Output the (X, Y) coordinate of the center of the cell containing the given text.  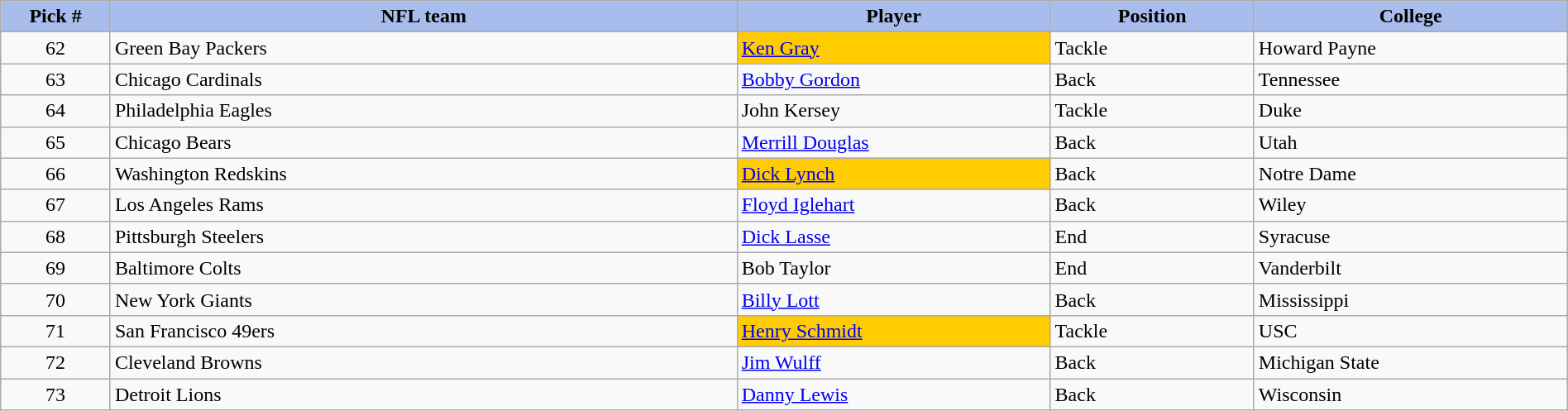
Green Bay Packers (423, 48)
Howard Payne (1411, 48)
New York Giants (423, 299)
62 (56, 48)
Pick # (56, 17)
Notre Dame (1411, 174)
65 (56, 142)
Michigan State (1411, 362)
Mississippi (1411, 299)
Player (893, 17)
Billy Lott (893, 299)
Philadelphia Eagles (423, 111)
Bobby Gordon (893, 79)
73 (56, 394)
72 (56, 362)
Cleveland Browns (423, 362)
68 (56, 237)
Chicago Bears (423, 142)
Chicago Cardinals (423, 79)
Vanderbilt (1411, 268)
San Francisco 49ers (423, 331)
Wisconsin (1411, 394)
Bob Taylor (893, 268)
67 (56, 205)
Merrill Douglas (893, 142)
71 (56, 331)
Ken Gray (893, 48)
Floyd Iglehart (893, 205)
Los Angeles Rams (423, 205)
Tennessee (1411, 79)
Detroit Lions (423, 394)
Syracuse (1411, 237)
John Kersey (893, 111)
Henry Schmidt (893, 331)
Jim Wulff (893, 362)
Utah (1411, 142)
Baltimore Colts (423, 268)
Duke (1411, 111)
USC (1411, 331)
70 (56, 299)
Wiley (1411, 205)
Washington Redskins (423, 174)
64 (56, 111)
Pittsburgh Steelers (423, 237)
Dick Lasse (893, 237)
NFL team (423, 17)
Dick Lynch (893, 174)
63 (56, 79)
Danny Lewis (893, 394)
69 (56, 268)
66 (56, 174)
Position (1152, 17)
College (1411, 17)
